From the cell containing the given text, extract its center point as (x, y) coordinate. 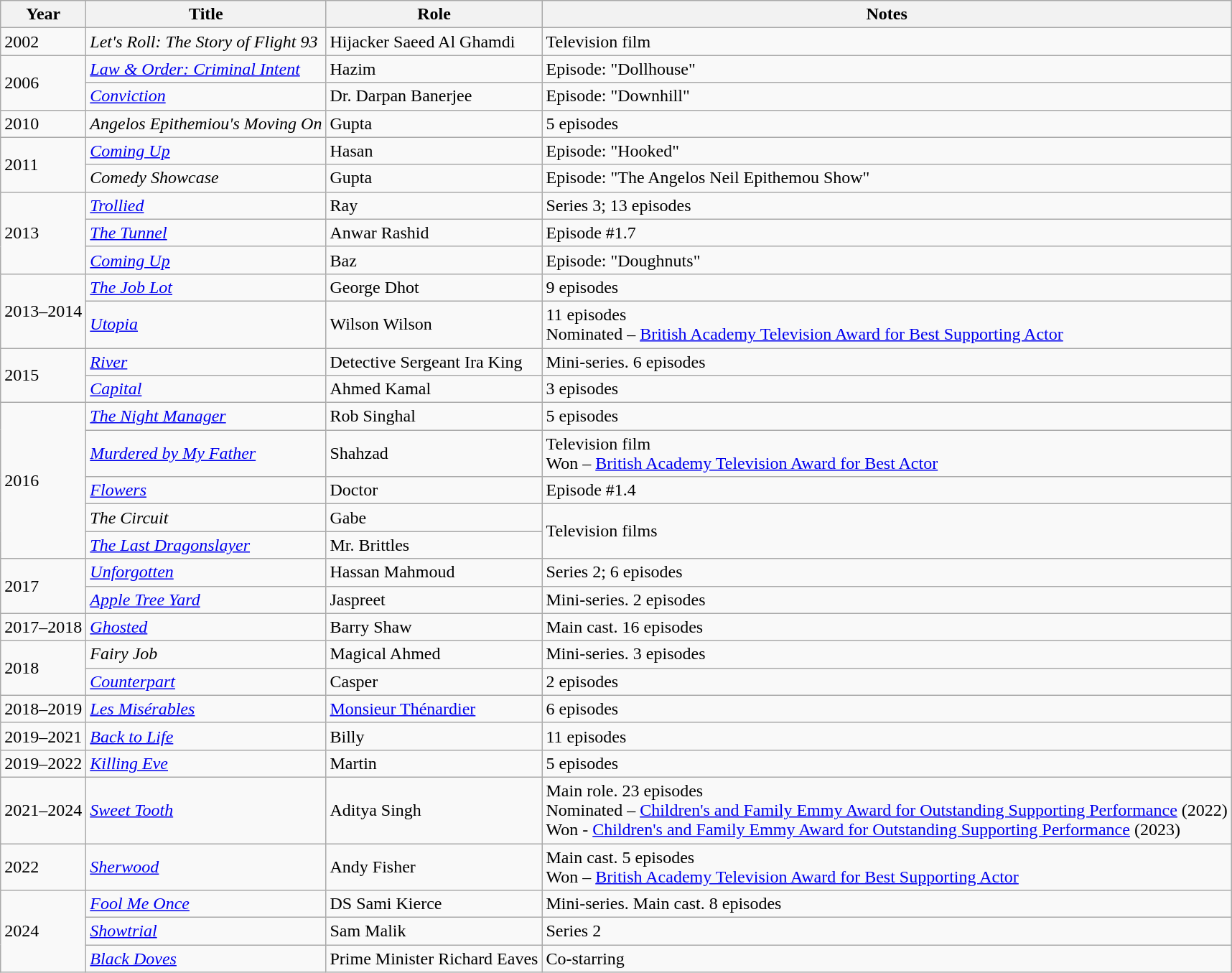
Comedy Showcase (206, 178)
Utopia (206, 325)
11 episodesNominated – British Academy Television Award for Best Supporting Actor (887, 325)
Anwar Rashid (434, 233)
Jaspreet (434, 600)
Episode: "Dollhouse" (887, 69)
Detective Sergeant Ira King (434, 361)
Wilson Wilson (434, 325)
2015 (43, 375)
Counterpart (206, 681)
6 episodes (887, 709)
Law & Order: Criminal Intent (206, 69)
2 episodes (887, 681)
Billy (434, 736)
Casper (434, 681)
Role (434, 14)
Conviction (206, 96)
Ghosted (206, 627)
Unforgotten (206, 572)
2021–2024 (43, 810)
Aditya Singh (434, 810)
Hassan Mahmoud (434, 572)
Series 3; 13 episodes (887, 205)
Television film (887, 42)
2024 (43, 931)
2019–2022 (43, 763)
2022 (43, 866)
Prime Minister Richard Eaves (434, 959)
11 episodes (887, 736)
Back to Life (206, 736)
2017–2018 (43, 627)
Episode: "Hooked" (887, 151)
2013–2014 (43, 310)
Sherwood (206, 866)
George Dhot (434, 287)
Killing Eve (206, 763)
Gabe (434, 518)
Hasan (434, 151)
Baz (434, 260)
3 episodes (887, 389)
Murdered by My Father (206, 454)
2019–2021 (43, 736)
Main cast. 5 episodesWon – British Academy Television Award for Best Supporting Actor (887, 866)
Black Doves (206, 959)
Notes (887, 14)
Episode #1.4 (887, 490)
Capital (206, 389)
Mini-series. 6 episodes (887, 361)
The Job Lot (206, 287)
9 episodes (887, 287)
Martin (434, 763)
DS Sami Kierce (434, 904)
Episode: "The Angelos Neil Epithemou Show" (887, 178)
Episode #1.7 (887, 233)
Episode: "Downhill" (887, 96)
Les Misérables (206, 709)
Television films (887, 531)
Mini-series. Main cast. 8 episodes (887, 904)
Shahzad (434, 454)
2018–2019 (43, 709)
River (206, 361)
2017 (43, 586)
The Night Manager (206, 416)
Hazim (434, 69)
2010 (43, 124)
Hijacker Saeed Al Ghamdi (434, 42)
Main cast. 16 episodes (887, 627)
The Last Dragonslayer (206, 545)
Dr. Darpan Banerjee (434, 96)
Barry Shaw (434, 627)
Title (206, 14)
Year (43, 14)
Fairy Job (206, 654)
Angelos Epithemiou's Moving On (206, 124)
Mini-series. 2 episodes (887, 600)
Trollied (206, 205)
Co-starring (887, 959)
Mini-series. 3 episodes (887, 654)
Rob Singhal (434, 416)
Series 2; 6 episodes (887, 572)
2011 (43, 164)
2002 (43, 42)
Series 2 (887, 931)
Fool Me Once (206, 904)
Doctor (434, 490)
Flowers (206, 490)
Showtrial (206, 931)
2018 (43, 668)
Television filmWon – British Academy Television Award for Best Actor (887, 454)
Let's Roll: The Story of Flight 93 (206, 42)
Mr. Brittles (434, 545)
2006 (43, 83)
Ray (434, 205)
2013 (43, 233)
Ahmed Kamal (434, 389)
The Tunnel (206, 233)
Monsieur Thénardier (434, 709)
2016 (43, 481)
Episode: "Doughnuts" (887, 260)
Apple Tree Yard (206, 600)
Sweet Tooth (206, 810)
Andy Fisher (434, 866)
Magical Ahmed (434, 654)
The Circuit (206, 518)
Sam Malik (434, 931)
